Capture the cell that displays the provided text and extract its (X, Y) central coordinate. 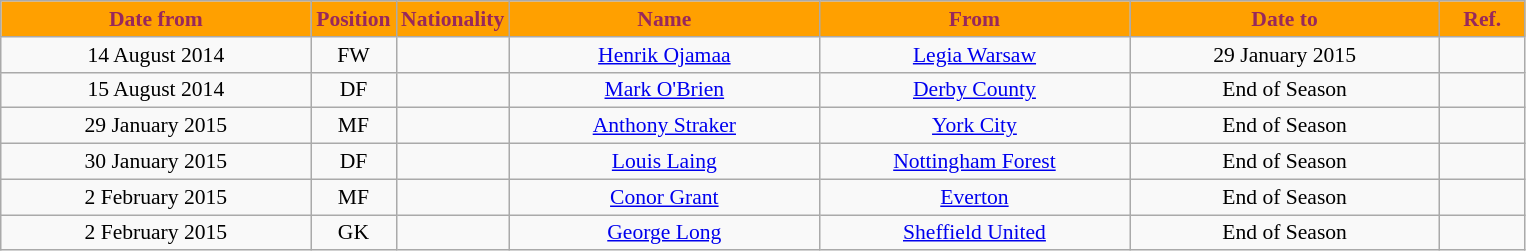
Louis Laing (664, 162)
Anthony Straker (664, 126)
Derby County (974, 90)
George Long (664, 233)
Conor Grant (664, 197)
Nationality (452, 19)
Sheffield United (974, 233)
GK (354, 233)
Date from (156, 19)
Date to (1285, 19)
Mark O'Brien (664, 90)
Position (354, 19)
From (974, 19)
Legia Warsaw (974, 55)
Henrik Ojamaa (664, 55)
FW (354, 55)
Nottingham Forest (974, 162)
York City (974, 126)
Ref. (1482, 19)
30 January 2015 (156, 162)
Name (664, 19)
14 August 2014 (156, 55)
Everton (974, 197)
15 August 2014 (156, 90)
